Search for the cell housing the specified text and yield its (X, Y) center coordinate. 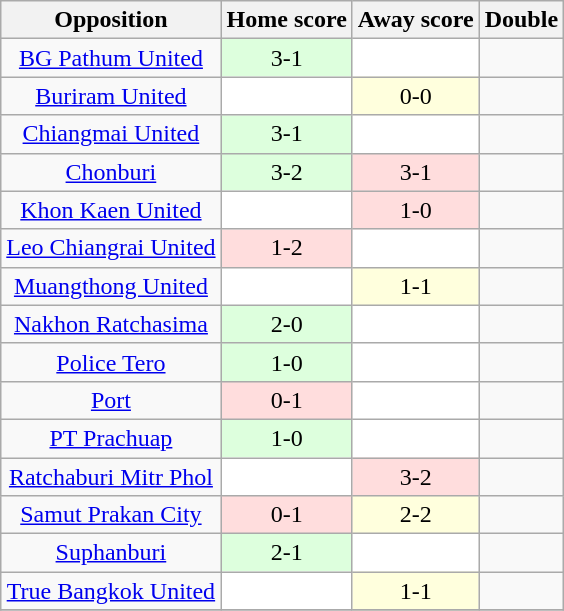
Khon Kaen United (111, 210)
Away score (416, 20)
Port (111, 400)
2-2 (416, 515)
Double (521, 20)
Nakhon Ratchasima (111, 324)
Suphanburi (111, 553)
0-0 (416, 96)
Samut Prakan City (111, 515)
Police Tero (111, 362)
2-0 (286, 324)
2-1 (286, 553)
PT Prachuap (111, 438)
Home score (286, 20)
Chiangmai United (111, 134)
1-2 (286, 248)
BG Pathum United (111, 58)
Opposition (111, 20)
Chonburi (111, 172)
True Bangkok United (111, 591)
Ratchaburi Mitr Phol (111, 477)
Leo Chiangrai United (111, 248)
Buriram United (111, 96)
Muangthong United (111, 286)
